Identify which cell holds the provided text, then report its [x, y] central coordinate. 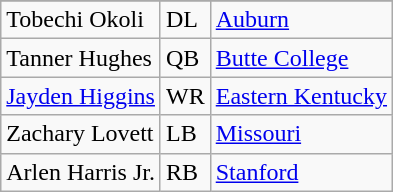
Zachary Lovett [81, 134]
WR [185, 96]
QB [185, 58]
RB [185, 172]
Tobechi Okoli [81, 20]
Butte College [301, 58]
Tanner Hughes [81, 58]
LB [185, 134]
DL [185, 20]
Jayden Higgins [81, 96]
Stanford [301, 172]
Arlen Harris Jr. [81, 172]
Missouri [301, 134]
Eastern Kentucky [301, 96]
Auburn [301, 20]
